Provide the (x, y) coordinate of the cell's center where the given text is located.  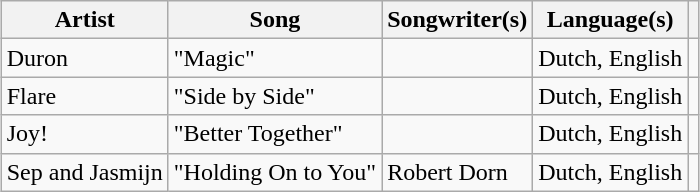
Joy! (84, 134)
"Holding On to You" (274, 172)
Song (274, 20)
Flare (84, 96)
"Better Together" (274, 134)
Duron (84, 58)
Language(s) (610, 20)
Robert Dorn (458, 172)
"Magic" (274, 58)
Sep and Jasmijn (84, 172)
Songwriter(s) (458, 20)
"Side by Side" (274, 96)
Artist (84, 20)
